Output the [x, y] coordinate of the center of the cell containing the given text.  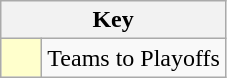
Key [114, 20]
Teams to Playoffs [134, 58]
